Return the (X, Y) coordinate for the center point of the cell that contains the specified text.  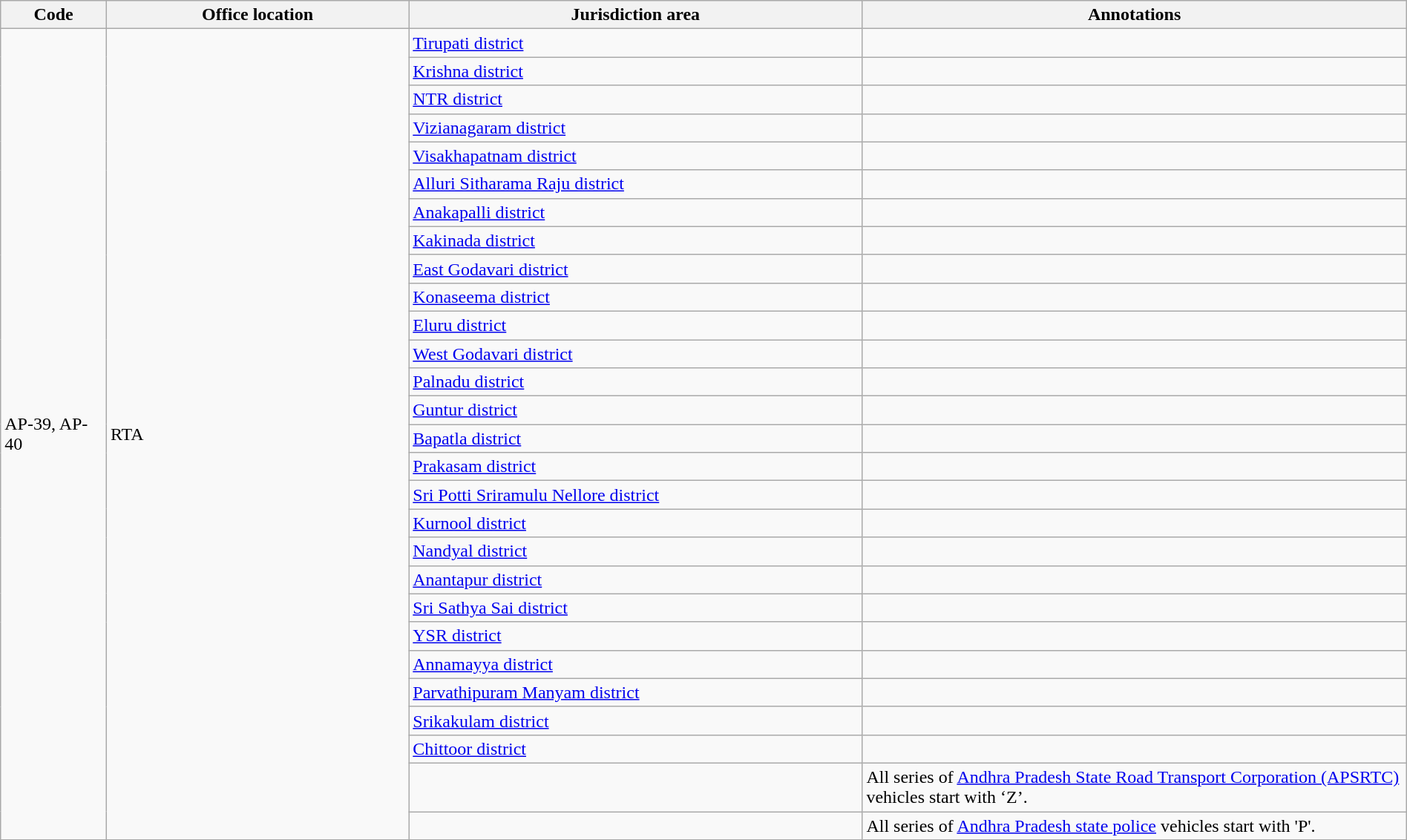
Eluru district (635, 325)
Jurisdiction area (635, 15)
Prakasam district (635, 467)
Tirupati district (635, 43)
All series of Andhra Pradesh State Road Transport Corporation (APSRTC) vehicles start with ‘Z’. (1134, 787)
Parvathipuram Manyam district (635, 692)
RTA (257, 435)
Sri Sathya Sai district (635, 608)
All series of Andhra Pradesh state police vehicles start with 'P'. (1134, 826)
Annamayya district (635, 664)
Chittoor district (635, 749)
Code (53, 15)
AP-39, AP-40 (53, 435)
Guntur district (635, 410)
Kakinada district (635, 240)
West Godavari district (635, 354)
Srikakulam district (635, 721)
Visakhapatnam district (635, 156)
Office location (257, 15)
Nandyal district (635, 551)
Anakapalli district (635, 212)
Vizianagaram district (635, 128)
Kurnool district (635, 523)
Palnadu district (635, 382)
YSR district (635, 636)
Alluri Sitharama Raju district (635, 184)
Krishna district (635, 71)
Anantapur district (635, 580)
NTR district (635, 99)
East Godavari district (635, 269)
Konaseema district (635, 297)
Annotations (1134, 15)
Sri Potti Sriramulu Nellore district (635, 495)
Bapatla district (635, 439)
